Return the [x, y] coordinate for the center point of the cell that contains the specified text.  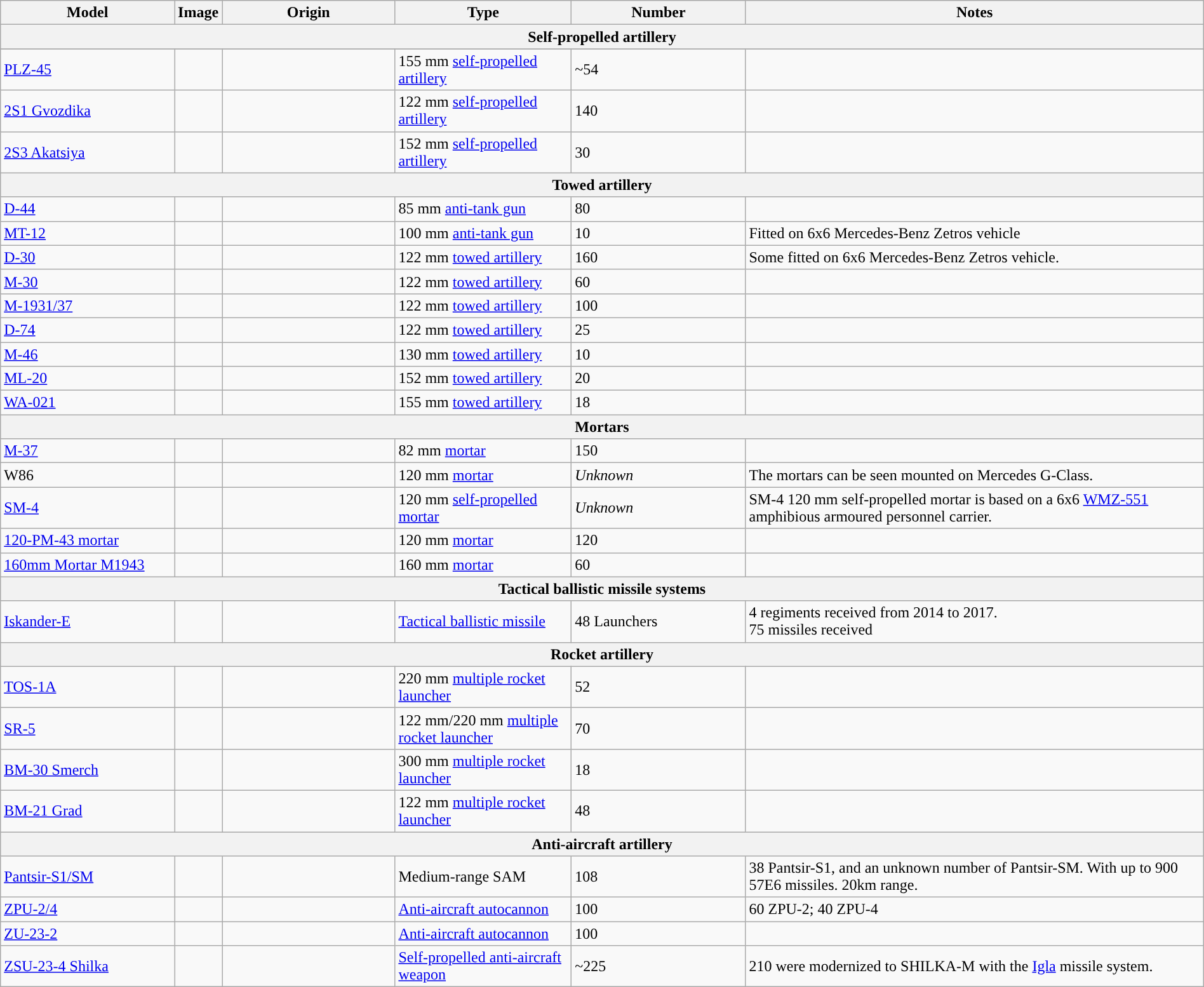
~54 [659, 70]
82 mm mortar [483, 451]
Iskander-E [88, 621]
30 [659, 152]
152 mm towed artillery [483, 379]
Rocket artillery [602, 654]
Medium-range SAM [483, 876]
Self-propelled anti-aircraft weapon [483, 967]
Image [198, 13]
85 mm anti-tank gun [483, 209]
4 regiments received from 2014 to 2017.75 missiles received [974, 621]
ZU-23-2 [88, 934]
150 [659, 451]
160mm Mortar M1943 [88, 565]
108 [659, 876]
SM-4 120 mm self-propelled mortar is based on a 6x6 WMZ-551 amphibious armoured personnel carrier. [974, 508]
25 [659, 330]
2S1 Gvozdika [88, 111]
52 [659, 687]
MT-12 [88, 233]
220 mm multiple rocket launcher [483, 687]
M-30 [88, 281]
2S3 Akatsiya [88, 152]
130 mm towed artillery [483, 354]
Towed artillery [602, 185]
120-PM-43 mortar [88, 540]
Origin [309, 13]
70 [659, 728]
155 mm self-propelled artillery [483, 70]
ML-20 [88, 379]
100 mm anti-tank gun [483, 233]
Notes [974, 13]
BM-21 Grad [88, 810]
60 ZPU-2; 40 ZPU-4 [974, 910]
Pantsir-S1/SM [88, 876]
160 mm mortar [483, 565]
300 mm multiple rocket launcher [483, 770]
48 Launchers [659, 621]
SR-5 [88, 728]
122 mm multiple rocket launcher [483, 810]
D-74 [88, 330]
210 were modernized to SHILKA-M with the Igla missile system. [974, 967]
152 mm self-propelled artillery [483, 152]
WA-021 [88, 403]
~225 [659, 967]
Mortars [602, 427]
155 mm towed artillery [483, 403]
120 [659, 540]
Anti-aircraft artillery [602, 844]
W86 [88, 475]
PLZ-45 [88, 70]
M-46 [88, 354]
Model [88, 13]
122 mm/220 mm multiple rocket launcher [483, 728]
ZPU-2/4 [88, 910]
38 Pantsir-S1, and an unknown number of Pantsir-SM. With up to 900 57E6 missiles. 20km range. [974, 876]
SM-4 [88, 508]
Self-propelled artillery [602, 37]
Type [483, 13]
Some fitted on 6x6 Mercedes-Benz Zetros vehicle. [974, 257]
80 [659, 209]
140 [659, 111]
Tactical ballistic missile [483, 621]
Number [659, 13]
D-30 [88, 257]
ZSU-23-4 Shilka [88, 967]
160 [659, 257]
BM-30 Smerch [88, 770]
The mortars can be seen mounted on Mercedes G-Class. [974, 475]
Tactical ballistic missile systems [602, 589]
M-37 [88, 451]
TOS-1A [88, 687]
20 [659, 379]
Fitted on 6x6 Mercedes-Benz Zetros vehicle [974, 233]
D-44 [88, 209]
48 [659, 810]
122 mm self-propelled artillery [483, 111]
M-1931/37 [88, 305]
120 mm self-propelled mortar [483, 508]
